Extract the [X, Y] coordinate from the center of the cell holding the provided text.  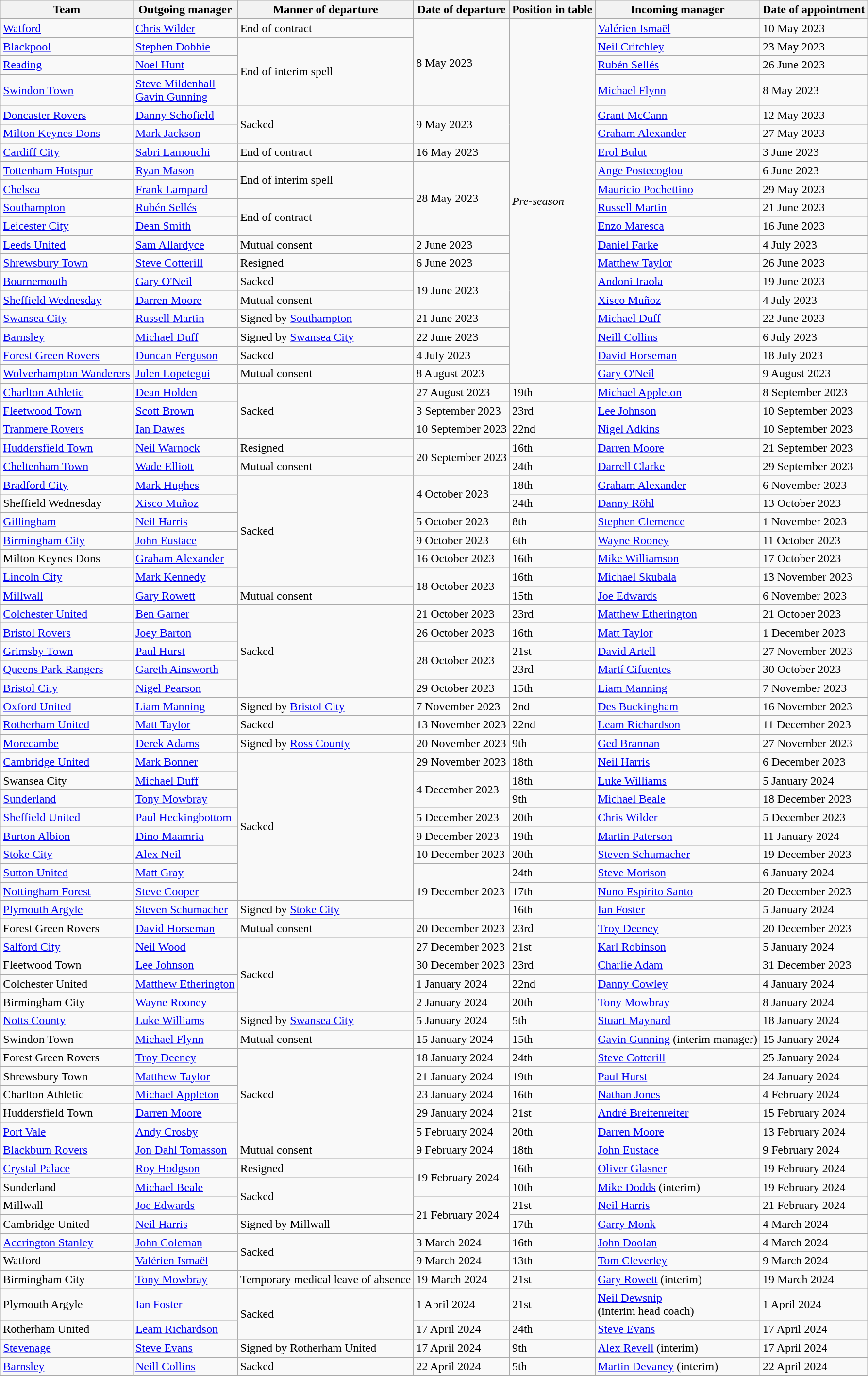
8 August 2023 [462, 374]
Date of departure [462, 10]
Wade Elliott [185, 466]
24 January 2024 [814, 1076]
Bradford City [67, 485]
13 February 2024 [814, 1132]
23 January 2024 [462, 1094]
28 October 2023 [462, 660]
Frank Lampard [185, 189]
4 January 2024 [814, 984]
Michael Skubala [678, 577]
Jon Dahl Tomasson [185, 1150]
Mark Kennedy [185, 577]
10 December 2023 [462, 855]
André Breitenreiter [678, 1113]
Julen Lopetegui [185, 374]
Ryan Mason [185, 170]
20 September 2023 [462, 457]
Danny Röhl [678, 503]
Noel Hunt [185, 65]
Outgoing manager [185, 10]
17 October 2023 [814, 559]
27 August 2023 [462, 392]
Andoni Iraola [678, 282]
Martin Paterson [678, 836]
Mauricio Pochettino [678, 189]
30 October 2023 [814, 670]
21 January 2024 [462, 1076]
Paul Heckingbottom [185, 817]
Dino Maamria [185, 836]
Tranmere Rovers [67, 429]
Wolverhampton Wanderers [67, 374]
3 June 2023 [814, 152]
Stephen Clemence [678, 521]
Ben Garner [185, 614]
29 November 2023 [462, 762]
Stoke City [67, 855]
25 January 2024 [814, 1057]
Gary Rowett [185, 596]
Bristol Rovers [67, 633]
8 January 2024 [814, 1002]
Sam Allardyce [185, 244]
Accrington Stanley [67, 1242]
Team [67, 10]
29 September 2023 [814, 466]
Mike Williamson [678, 559]
Gary Rowett (interim) [678, 1279]
Oliver Glasner [678, 1169]
Garry Monk [678, 1224]
Ange Postecoglou [678, 170]
Neil Critchley [678, 47]
21 September 2023 [814, 448]
Signed by Bristol City [325, 706]
John Coleman [185, 1242]
12 May 2023 [814, 115]
Sheffield United [67, 817]
Leeds United [67, 244]
Enzo Maresca [678, 226]
Bristol City [67, 688]
Stuart Maynard [678, 1021]
Leicester City [67, 226]
Derek Adams [185, 743]
Grant McCann [678, 115]
Burton Albion [67, 836]
18 December 2023 [814, 799]
Neil Dewsnip (interim head coach) [678, 1304]
Grimsby Town [67, 651]
Blackpool [67, 47]
Southampton [67, 207]
Cheltenham Town [67, 466]
Gavin Gunning (interim manager) [678, 1039]
Signed by Stoke City [325, 910]
3 September 2023 [462, 411]
30 December 2023 [462, 965]
18 July 2023 [814, 355]
Steve Morison [678, 873]
Martí Cifuentes [678, 670]
16 November 2023 [814, 706]
Chelsea [67, 189]
Doncaster Rovers [67, 115]
Matt Gray [185, 873]
6th [552, 540]
Joey Barton [185, 633]
11 December 2023 [814, 725]
David Artell [678, 651]
Erol Bulut [678, 152]
Signed by Southampton [325, 319]
9 October 2023 [462, 540]
John Doolan [678, 1242]
8 September 2023 [814, 392]
11 January 2024 [814, 836]
5 October 2023 [462, 521]
Roy Hodgson [185, 1169]
3 March 2024 [462, 1242]
Signed by Ross County [325, 743]
13 October 2023 [814, 503]
Ged Brannan [678, 743]
Nuno Espírito Santo [678, 891]
26 October 2023 [462, 633]
29 January 2024 [462, 1113]
4 October 2023 [462, 494]
Blackburn Rovers [67, 1150]
Reading [67, 65]
20 November 2023 [462, 743]
Mark Hughes [185, 485]
Steve Cooper [185, 891]
Mark Bonner [185, 762]
27 December 2023 [462, 947]
2 June 2023 [462, 244]
Nathan Jones [678, 1094]
Daniel Farke [678, 244]
Neil Warnock [185, 448]
Stephen Dobbie [185, 47]
Salford City [67, 947]
Des Buckingham [678, 706]
28 May 2023 [462, 198]
Nigel Adkins [678, 429]
6 July 2023 [814, 337]
Scott Brown [185, 411]
18 October 2023 [462, 587]
Temporary medical leave of absence [325, 1279]
Karl Robinson [678, 947]
9 August 2023 [814, 374]
Cardiff City [67, 152]
4 February 2024 [814, 1094]
Mike Dodds (interim) [678, 1187]
11 October 2023 [814, 540]
Ian Dawes [185, 429]
23 May 2023 [814, 47]
29 October 2023 [462, 688]
Date of appointment [814, 10]
9 May 2023 [462, 124]
8th [552, 521]
Gareth Ainsworth [185, 670]
2 January 2024 [462, 1002]
Nottingham Forest [67, 891]
Darrell Clarke [678, 466]
13th [552, 1261]
Port Vale [67, 1132]
Steve Mildenhall Gavin Gunning [185, 90]
Queens Park Rangers [67, 670]
Mark Jackson [185, 134]
Dean Holden [185, 392]
29 May 2023 [814, 189]
Alex Revell (interim) [678, 1348]
Danny Schofield [185, 115]
Andy Crosby [185, 1132]
Bournemouth [67, 282]
6 January 2024 [814, 873]
Pre-season [552, 201]
16 May 2023 [462, 152]
4 December 2023 [462, 789]
Charlie Adam [678, 965]
Sabri Lamouchi [185, 152]
1 November 2023 [814, 521]
9 December 2023 [462, 836]
10 May 2023 [814, 28]
10th [552, 1187]
Neil Wood [185, 947]
Notts County [67, 1021]
Alex Neil [185, 855]
Nigel Pearson [185, 688]
Gillingham [67, 521]
16 October 2023 [462, 559]
31 December 2023 [814, 965]
1 January 2024 [462, 984]
Martin Devaney (interim) [678, 1366]
5 February 2024 [462, 1132]
Signed by Rotherham United [325, 1348]
Signed by Millwall [325, 1224]
Sutton United [67, 873]
Crystal Palace [67, 1169]
Incoming manager [678, 10]
16 June 2023 [814, 226]
Duncan Ferguson [185, 355]
1 December 2023 [814, 633]
Manner of departure [325, 10]
Tom Cleverley [678, 1261]
Stevenage [67, 1348]
Position in table [552, 10]
Lincoln City [67, 577]
27 May 2023 [814, 134]
Oxford United [67, 706]
6 December 2023 [814, 762]
Dean Smith [185, 226]
Danny Cowley [678, 984]
Morecambe [67, 743]
2nd [552, 706]
Tottenham Hotspur [67, 170]
15 February 2024 [814, 1113]
